Return the (x, y) coordinate for the center point of the cell that contains the specified text.  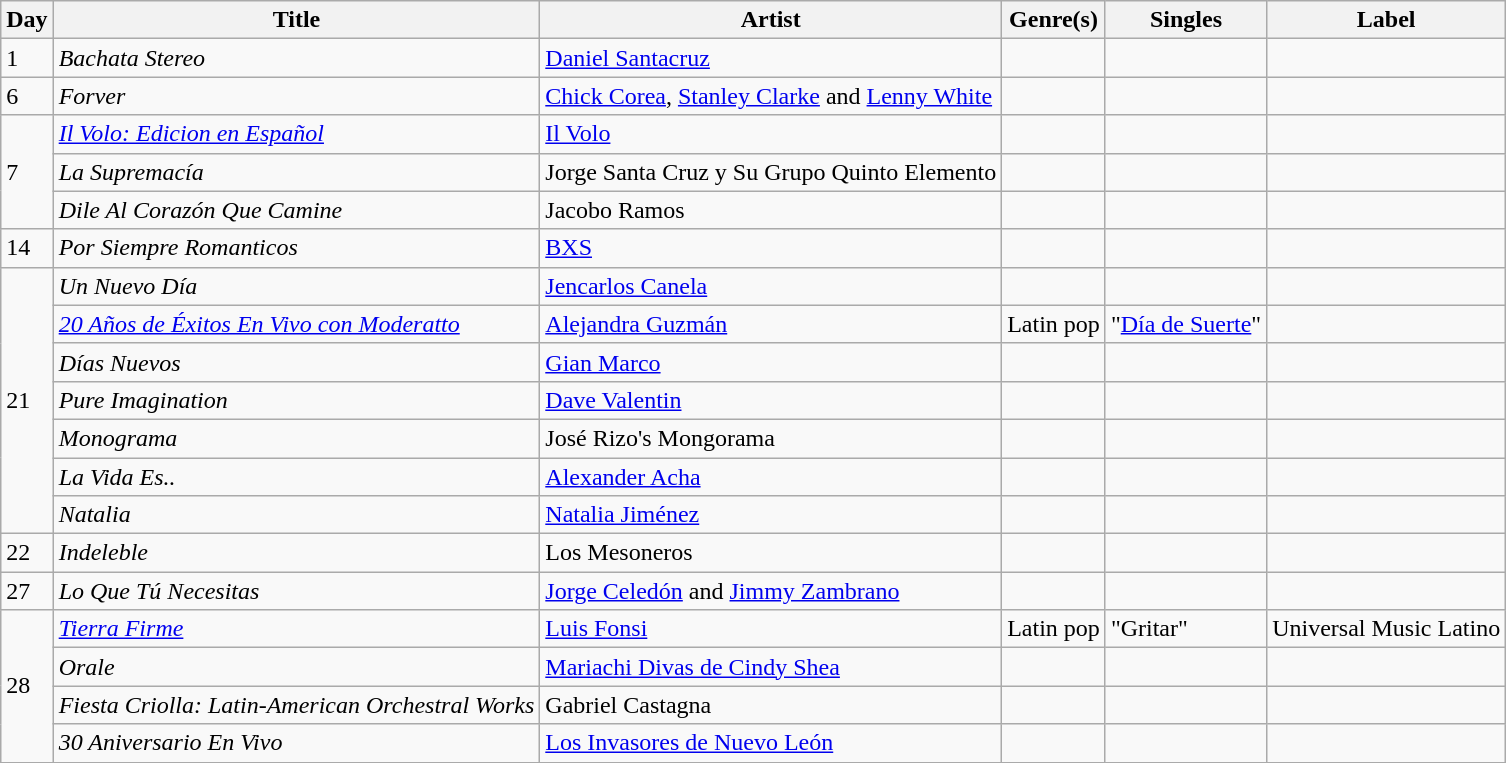
Gian Marco (771, 362)
Jorge Celedón and Jimmy Zambrano (771, 591)
Label (1386, 20)
La Vida Es.. (296, 477)
Pure Imagination (296, 400)
"Día de Suerte" (1186, 324)
Il Volo (771, 134)
Monograma (296, 438)
Artist (771, 20)
6 (27, 96)
Por Siempre Romanticos (296, 248)
Los Invasores de Nuevo León (771, 743)
Bachata Stereo (296, 58)
Luis Fonsi (771, 629)
Natalia (296, 515)
Alejandra Guzmán (771, 324)
José Rizo's Mongorama (771, 438)
27 (27, 591)
21 (27, 400)
Jencarlos Canela (771, 286)
Gabriel Castagna (771, 705)
20 Años de Éxitos En Vivo con Moderatto (296, 324)
28 (27, 686)
Los Mesoneros (771, 553)
Lo Que Tú Necesitas (296, 591)
Chick Corea, Stanley Clarke and Lenny White (771, 96)
BXS (771, 248)
Jacobo Ramos (771, 210)
7 (27, 172)
Daniel Santacruz (771, 58)
30 Aniversario En Vivo (296, 743)
Il Volo: Edicion en Español (296, 134)
Indeleble (296, 553)
14 (27, 248)
Alexander Acha (771, 477)
Tierra Firme (296, 629)
1 (27, 58)
Singles (1186, 20)
La Supremacía (296, 172)
Natalia Jiménez (771, 515)
Orale (296, 667)
Title (296, 20)
22 (27, 553)
Dile Al Corazón Que Camine (296, 210)
Forver (296, 96)
Mariachi Divas de Cindy Shea (771, 667)
Genre(s) (1054, 20)
Días Nuevos (296, 362)
Fiesta Criolla: Latin-American Orchestral Works (296, 705)
"Gritar" (1186, 629)
Dave Valentin (771, 400)
Jorge Santa Cruz y Su Grupo Quinto Elemento (771, 172)
Universal Music Latino (1386, 629)
Day (27, 20)
Un Nuevo Día (296, 286)
